Locate the cell with the specified text and output its (x, y) center coordinate. 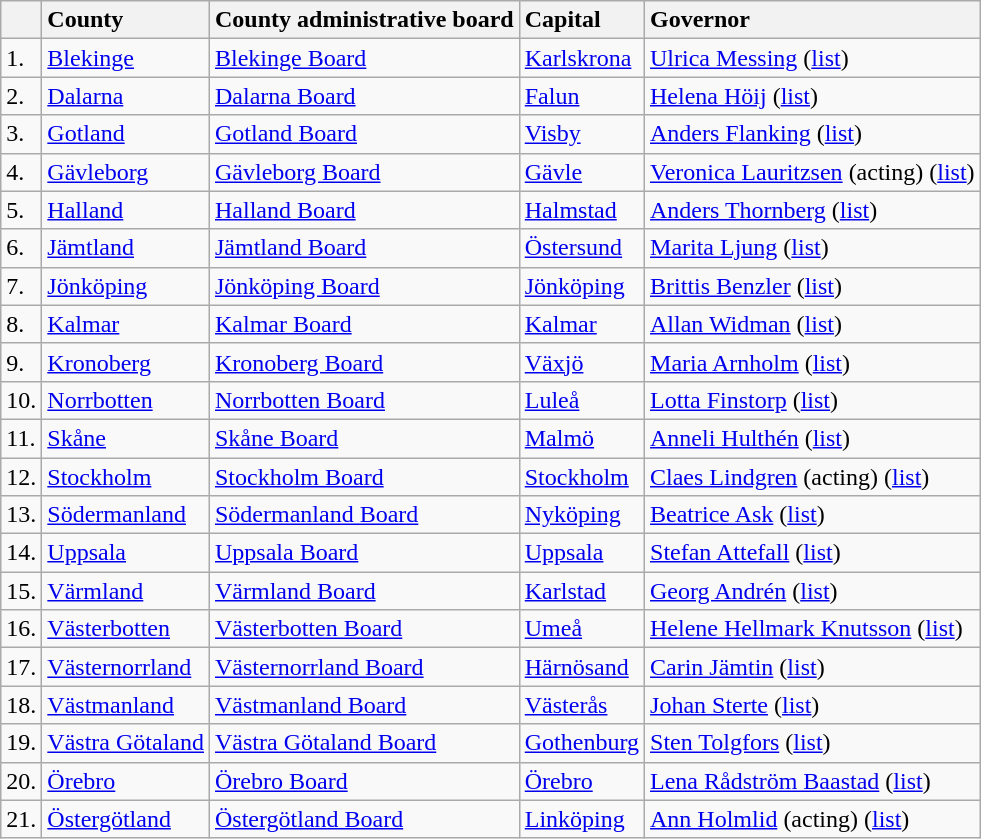
8. (22, 324)
Stefan Attefall (list) (813, 553)
Capital (582, 20)
Gotland Board (364, 134)
Governor (813, 20)
Västerås (582, 705)
Skåne (126, 438)
9. (22, 362)
14. (22, 553)
Halland Board (364, 210)
Helene Hellmark Knutsson (list) (813, 629)
Östersund (582, 248)
Johan Sterte (list) (813, 705)
7. (22, 286)
Västernorrland (126, 667)
5. (22, 210)
Falun (582, 96)
Umeå (582, 629)
18. (22, 705)
Östergötland (126, 819)
17. (22, 667)
Jämtland Board (364, 248)
Veronica Lauritzsen (acting) (list) (813, 172)
Norrbotten (126, 400)
Södermanland (126, 515)
4. (22, 172)
6. (22, 248)
Jämtland (126, 248)
Nyköping (582, 515)
Kronoberg (126, 362)
11. (22, 438)
Lotta Finstorp (list) (813, 400)
Dalarna Board (364, 96)
Allan Widman (list) (813, 324)
Halmstad (582, 210)
Linköping (582, 819)
Sten Tolgfors (list) (813, 743)
Västmanland (126, 705)
Växjö (582, 362)
Gävleborg (126, 172)
Västmanland Board (364, 705)
16. (22, 629)
Beatrice Ask (list) (813, 515)
1. (22, 58)
Härnösand (582, 667)
13. (22, 515)
Värmland (126, 591)
Uppsala Board (364, 553)
Dalarna (126, 96)
Norrbotten Board (364, 400)
Anneli Hulthén (list) (813, 438)
Kalmar Board (364, 324)
Gothenburg (582, 743)
County (126, 20)
Brittis Benzler (list) (813, 286)
Blekinge Board (364, 58)
Örebro Board (364, 781)
10. (22, 400)
Helena Höij (list) (813, 96)
Lena Rådström Baastad (list) (813, 781)
Claes Lindgren (acting) (list) (813, 477)
Luleå (582, 400)
Anders Thornberg (list) (813, 210)
Marita Ljung (list) (813, 248)
Gotland (126, 134)
Georg Andrén (list) (813, 591)
Västra Götaland (126, 743)
Visby (582, 134)
Blekinge (126, 58)
Västra Götaland Board (364, 743)
21. (22, 819)
Kronoberg Board (364, 362)
Värmland Board (364, 591)
Västernorrland Board (364, 667)
Västerbotten Board (364, 629)
Jönköping Board (364, 286)
12. (22, 477)
Södermanland Board (364, 515)
Gävle (582, 172)
Ann Holmlid (acting) (list) (813, 819)
Ulrica Messing (list) (813, 58)
Malmö (582, 438)
Gävleborg Board (364, 172)
3. (22, 134)
Stockholm Board (364, 477)
Karlskrona (582, 58)
Karlstad (582, 591)
Västerbotten (126, 629)
19. (22, 743)
Maria Arnholm (list) (813, 362)
Halland (126, 210)
20. (22, 781)
Anders Flanking (list) (813, 134)
Skåne Board (364, 438)
Östergötland Board (364, 819)
15. (22, 591)
County administrative board (364, 20)
Carin Jämtin (list) (813, 667)
2. (22, 96)
